Pinpoint the cell where the given text exists, returning its [X, Y] midpoint coordinate. 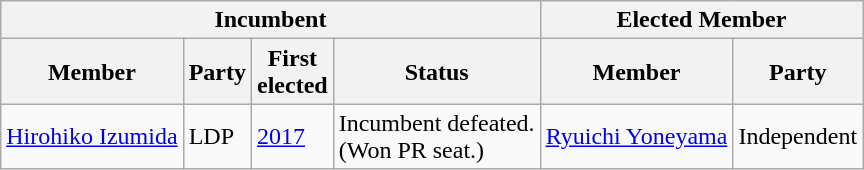
Incumbent defeated.(Won PR seat.) [436, 136]
2017 [292, 136]
Hirohiko Izumida [92, 136]
Independent [798, 136]
Status [436, 72]
Elected Member [701, 20]
LDP [217, 136]
Incumbent [270, 20]
Firstelected [292, 72]
Ryuichi Yoneyama [636, 136]
